Capture the cell that displays the provided text and extract its (X, Y) central coordinate. 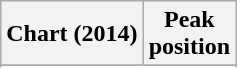
Chart (2014) (72, 34)
Peakposition (189, 34)
